Determine the (x, y) coordinate at the center of the cell enclosing the given text.  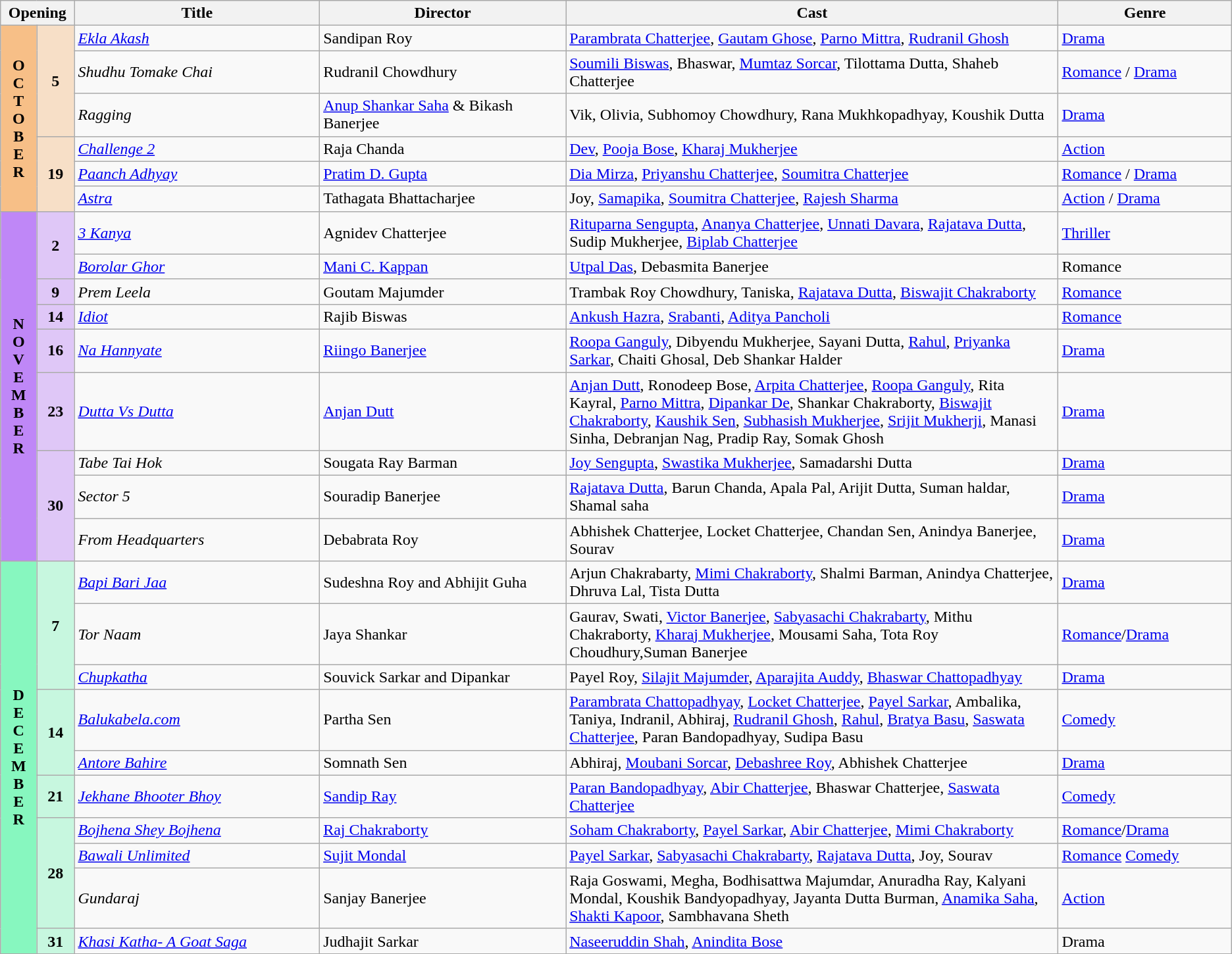
Dev, Pooja Bose, Kharaj Mukherjee (812, 149)
7 (55, 625)
Sujit Mondal (443, 855)
Payel Roy, Silajit Majumder, Aparajita Auddy, Bhaswar Chattopadhyay (812, 677)
Anjan Dutt (443, 412)
Ekla Akash (197, 38)
Khasi Katha- A Goat Saga (197, 941)
Vik, Olivia, Subhomoy Chowdhury, Rana Mukhkopadhyay, Koushik Dutta (812, 114)
Gaurav, Swati, Victor Banerjee, Sabyasachi Chakrabarty, Mithu Chakraborty, Kharaj Mukherjee, Mousami Saha, Tota Roy Choudhury,Suman Banerjee (812, 634)
30 (55, 506)
Bawali Unlimited (197, 855)
Action / Drama (1145, 199)
Ragging (197, 114)
Naseeruddin Shah, Anindita Bose (812, 941)
Balukabela.com (197, 720)
Soumili Biswas, Bhaswar, Mumtaz Sorcar, Tilottama Dutta, Shaheb Chatterjee (812, 72)
Abhishek Chatterjee, Locket Chatterjee, Chandan Sen, Anindya Banerjee, Sourav (812, 540)
Sandip Ray (443, 796)
OCTOBER (18, 118)
Agnidev Chatterjee (443, 233)
Somnath Sen (443, 763)
Riingo Banerjee (443, 350)
21 (55, 796)
Pratim D. Gupta (443, 174)
28 (55, 873)
16 (55, 350)
NOVEMBER (18, 386)
Sector 5 (197, 497)
Sanjay Banerjee (443, 898)
Sougata Ray Barman (443, 463)
Raj Chakraborty (443, 830)
9 (55, 291)
2 (55, 245)
Chupkatha (197, 677)
5 (55, 81)
Dia Mirza, Priyanshu Chatterjee, Soumitra Chatterjee (812, 174)
Jaya Shankar (443, 634)
Paanch Adhyay (197, 174)
Dutta Vs Dutta (197, 412)
DECEMBER (18, 758)
Tathagata Bhattacharjee (443, 199)
Trambak Roy Chowdhury, Taniska, Rajatava Dutta, Biswajit Chakraborty (812, 291)
Challenge 2 (197, 149)
Bojhena Shey Bojhena (197, 830)
31 (55, 941)
Jekhane Bhooter Bhoy (197, 796)
Director (443, 13)
Roopa Ganguly, Dibyendu Mukherjee, Sayani Dutta, Rahul, Priyanka Sarkar, Chaiti Ghosal, Deb Shankar Halder (812, 350)
Sandipan Roy (443, 38)
Arjun Chakrabarty, Mimi Chakraborty, Shalmi Barman, Anindya Chatterjee, Dhruva Lal, Tista Dutta (812, 583)
Cast (812, 13)
Rajatava Dutta, Barun Chanda, Apala Pal, Arijit Dutta, Suman haldar, Shamal saha (812, 497)
Tabe Tai Hok (197, 463)
Paran Bandopadhyay, Abir Chatterjee, Bhaswar Chatterjee, Saswata Chatterjee (812, 796)
Title (197, 13)
Prem Leela (197, 291)
Joy, Samapika, Soumitra Chatterjee, Rajesh Sharma (812, 199)
Na Hannyate (197, 350)
Souvick Sarkar and Dipankar (443, 677)
Borolar Ghor (197, 266)
Shudhu Tomake Chai (197, 72)
Soham Chakraborty, Payel Sarkar, Abir Chatterjee, Mimi Chakraborty (812, 830)
Romance Comedy (1145, 855)
Goutam Majumder (443, 291)
Raja Chanda (443, 149)
Parambrata Chatterjee, Gautam Ghose, Parno Mittra, Rudranil Ghosh (812, 38)
23 (55, 412)
Tor Naam (197, 634)
Payel Sarkar, Sabyasachi Chakrabarty, Rajatava Dutta, Joy, Sourav (812, 855)
Joy Sengupta, Swastika Mukherjee, Samadarshi Dutta (812, 463)
Anup Shankar Saha & Bikash Banerjee (443, 114)
Rajib Biswas (443, 316)
Opening (38, 13)
Rudranil Chowdhury (443, 72)
Gundaraj (197, 898)
Rituparna Sengupta, Ananya Chatterjee, Unnati Davara, Rajatava Dutta, Sudip Mukherjee, Biplab Chatterjee (812, 233)
Abhiraj, Moubani Sorcar, Debashree Roy, Abhishek Chatterjee (812, 763)
Partha Sen (443, 720)
Judhajit Sarkar (443, 941)
Utpal Das, Debasmita Banerjee (812, 266)
Astra (197, 199)
Mani C. Kappan (443, 266)
3 Kanya (197, 233)
Sudeshna Roy and Abhijit Guha (443, 583)
Genre (1145, 13)
From Headquarters (197, 540)
Thriller (1145, 233)
19 (55, 174)
Debabrata Roy (443, 540)
Souradip Banerjee (443, 497)
Idiot (197, 316)
Bapi Bari Jaa (197, 583)
Ankush Hazra, Srabanti, Aditya Pancholi (812, 316)
Antore Bahire (197, 763)
